Find where the given text appears and provide that cell's center as [X, Y] coordinate. 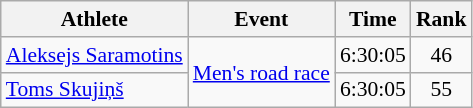
Toms Skujiņš [94, 90]
Time [373, 19]
Aleksejs Saramotins [94, 55]
55 [442, 90]
Men's road race [262, 72]
Event [262, 19]
Rank [442, 19]
Athlete [94, 19]
46 [442, 55]
